Pinpoint the cell where the given text exists, returning its [X, Y] midpoint coordinate. 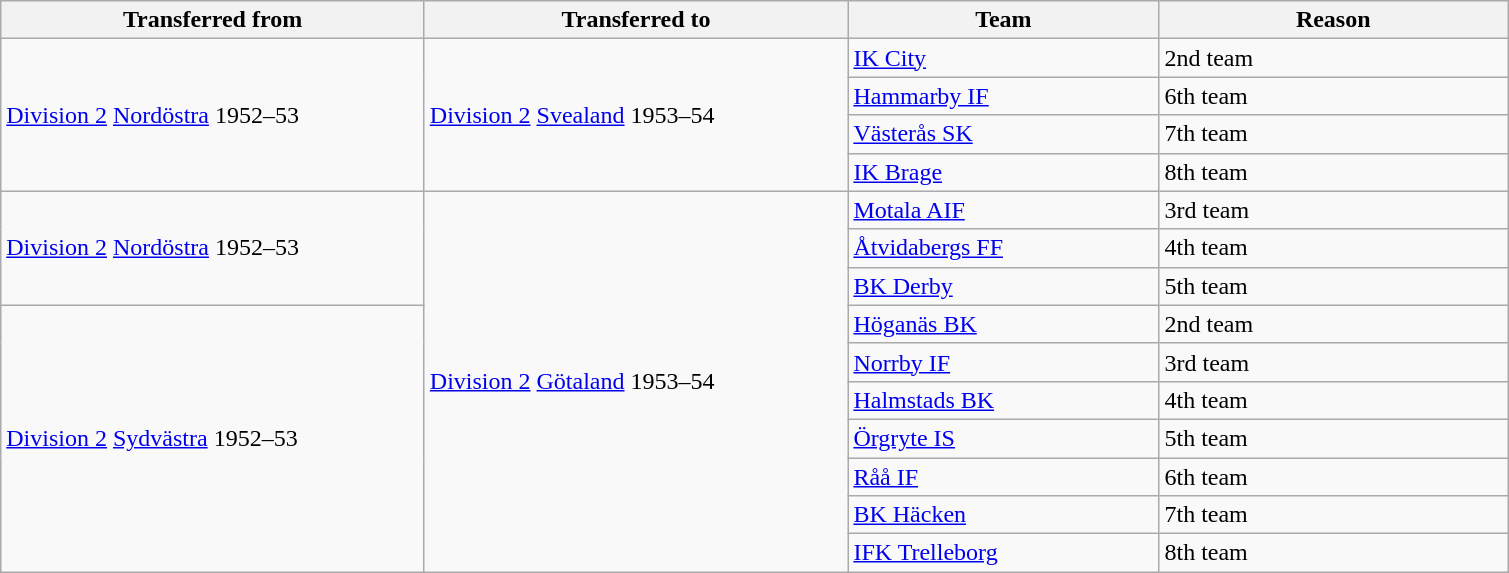
IFK Trelleborg [1004, 553]
Norrby IF [1004, 362]
Division 2 Sydvästra 1952–53 [213, 438]
Råå IF [1004, 477]
Halmstads BK [1004, 400]
Höganäs BK [1004, 324]
Åtvidabergs FF [1004, 248]
BK Derby [1004, 286]
Transferred to [636, 20]
Division 2 Götaland 1953–54 [636, 382]
IK Brage [1004, 172]
Motala AIF [1004, 210]
IK City [1004, 58]
BK Häcken [1004, 515]
Örgryte IS [1004, 438]
Hammarby IF [1004, 96]
Reason [1334, 20]
Division 2 Svealand 1953–54 [636, 115]
Transferred from [213, 20]
Västerås SK [1004, 134]
Team [1004, 20]
